Capture the cell that displays the provided text and extract its (X, Y) central coordinate. 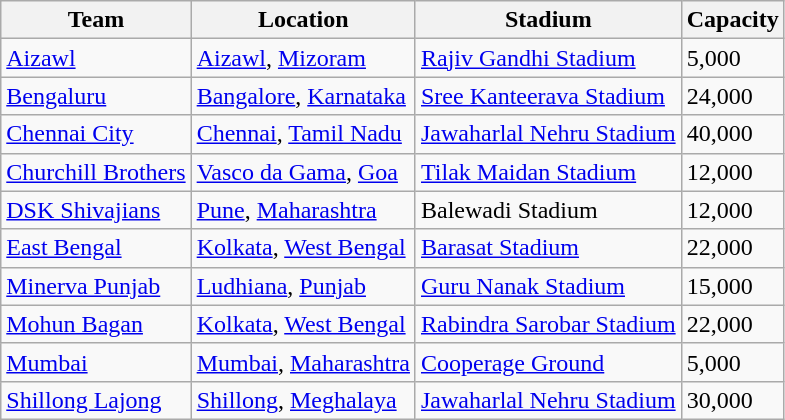
Churchill Brothers (96, 172)
Bangalore, Karnataka (303, 96)
Bengaluru (96, 96)
Rajiv Gandhi Stadium (548, 58)
Shillong Lajong (96, 400)
Cooperage Ground (548, 362)
Mumbai, Maharashtra (303, 362)
Shillong, Meghalaya (303, 400)
15,000 (732, 286)
Aizawl, Mizoram (303, 58)
Guru Nanak Stadium (548, 286)
Chennai, Tamil Nadu (303, 134)
Aizawl (96, 58)
Chennai City (96, 134)
Rabindra Sarobar Stadium (548, 324)
Balewadi Stadium (548, 210)
Barasat Stadium (548, 248)
Team (96, 20)
30,000 (732, 400)
East Bengal (96, 248)
Pune, Maharashtra (303, 210)
24,000 (732, 96)
Stadium (548, 20)
Sree Kanteerava Stadium (548, 96)
Minerva Punjab (96, 286)
40,000 (732, 134)
Location (303, 20)
Capacity (732, 20)
Tilak Maidan Stadium (548, 172)
Mumbai (96, 362)
Ludhiana, Punjab (303, 286)
DSK Shivajians (96, 210)
Vasco da Gama, Goa (303, 172)
Mohun Bagan (96, 324)
